Determine the (x, y) coordinate at the center of the cell enclosing the given text.  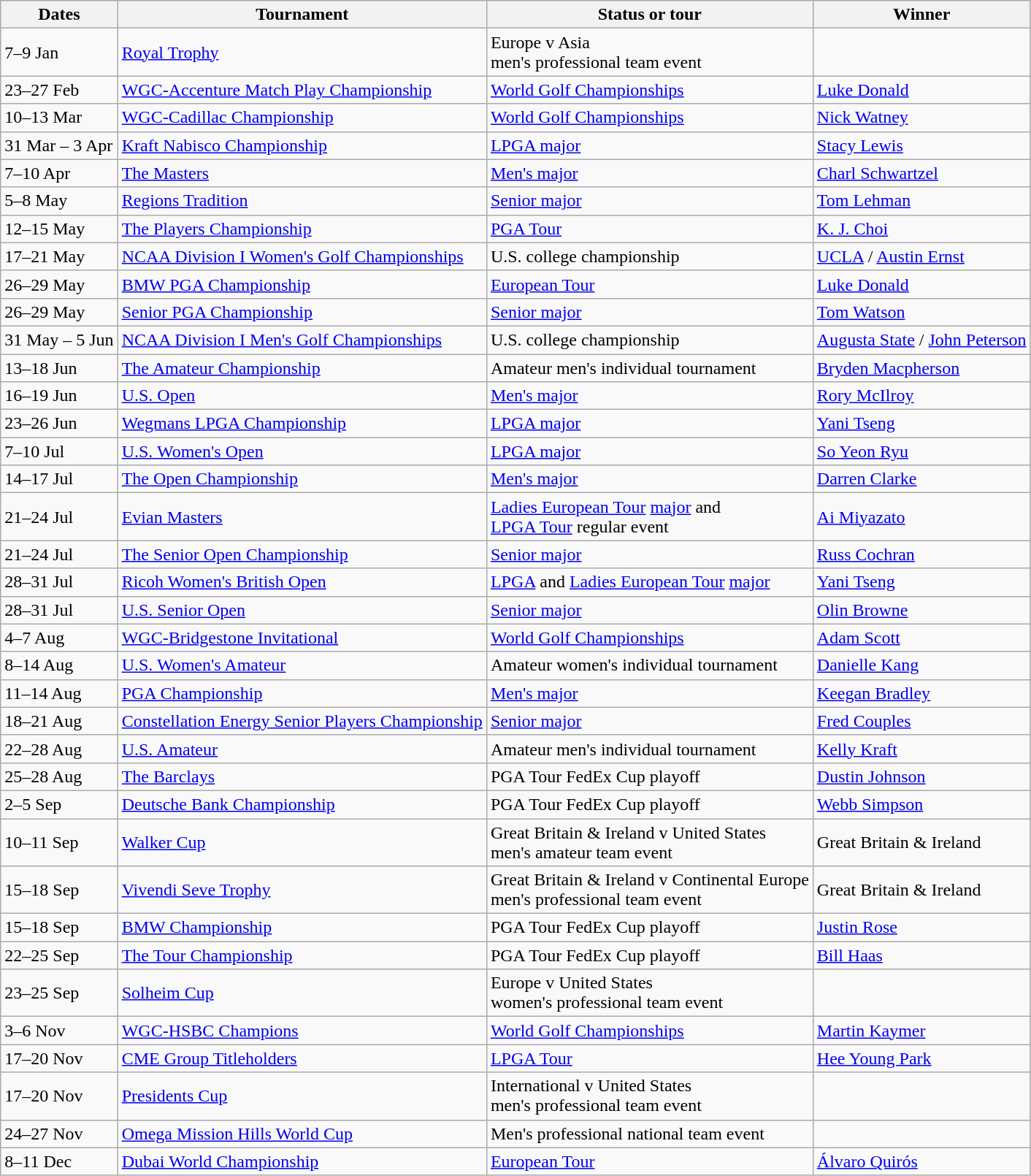
Adam Scott (921, 638)
Nick Watney (921, 118)
NCAA Division I Women's Golf Championships (302, 256)
Regions Tradition (302, 201)
18–21 Aug (59, 721)
Evian Masters (302, 517)
Men's professional national team event (650, 1134)
23–25 Sep (59, 993)
14–17 Jul (59, 479)
Wegmans LPGA Championship (302, 424)
Dates (59, 15)
7–10 Jul (59, 451)
Augusta State / John Peterson (921, 340)
Ricoh Women's British Open (302, 582)
U.S. Women's Amateur (302, 665)
The Tour Championship (302, 955)
Álvaro Quirós (921, 1161)
Winner (921, 15)
Great Britain & Ireland v Continental Europemen's professional team event (650, 890)
Darren Clarke (921, 479)
Bryden Macpherson (921, 367)
BMW Championship (302, 928)
Keegan Bradley (921, 693)
Rory McIlroy (921, 396)
Presidents Cup (302, 1096)
Ai Miyazato (921, 517)
10–13 Mar (59, 118)
31 May – 5 Jun (59, 340)
3–6 Nov (59, 1031)
BMW PGA Championship (302, 284)
13–18 Jun (59, 367)
23–27 Feb (59, 90)
31 Mar – 3 Apr (59, 145)
Charl Schwartzel (921, 173)
23–26 Jun (59, 424)
Hee Young Park (921, 1058)
WGC-Cadillac Championship (302, 118)
22–28 Aug (59, 749)
Kelly Kraft (921, 749)
Dustin Johnson (921, 776)
Royal Trophy (302, 53)
7–9 Jan (59, 53)
Europe v Asiamen's professional team event (650, 53)
Status or tour (650, 15)
U.S. Women's Open (302, 451)
Great Britain & Ireland v United Statesmen's amateur team event (650, 841)
LPGA and Ladies European Tour major (650, 582)
The Amateur Championship (302, 367)
Tom Watson (921, 312)
Russ Cochran (921, 554)
The Open Championship (302, 479)
12–15 May (59, 229)
5–8 May (59, 201)
24–27 Nov (59, 1134)
Omega Mission Hills World Cup (302, 1134)
K. J. Choi (921, 229)
Deutsche Bank Championship (302, 804)
UCLA / Austin Ernst (921, 256)
Webb Simpson (921, 804)
The Barclays (302, 776)
Europe v United Stateswomen's professional team event (650, 993)
WGC-Bridgestone Invitational (302, 638)
Bill Haas (921, 955)
16–19 Jun (59, 396)
The Senior Open Championship (302, 554)
International v United States men's professional team event (650, 1096)
Vivendi Seve Trophy (302, 890)
4–7 Aug (59, 638)
CME Group Titleholders (302, 1058)
PGA Tour (650, 229)
10–11 Sep (59, 841)
U.S. Amateur (302, 749)
2–5 Sep (59, 804)
Amateur women's individual tournament (650, 665)
NCAA Division I Men's Golf Championships (302, 340)
U.S. Senior Open (302, 610)
Solheim Cup (302, 993)
Kraft Nabisco Championship (302, 145)
8–14 Aug (59, 665)
Tom Lehman (921, 201)
17–21 May (59, 256)
Walker Cup (302, 841)
Martin Kaymer (921, 1031)
7–10 Apr (59, 173)
WGC-Accenture Match Play Championship (302, 90)
The Players Championship (302, 229)
25–28 Aug (59, 776)
WGC-HSBC Champions (302, 1031)
Fred Couples (921, 721)
Danielle Kang (921, 665)
Ladies European Tour major and LPGA Tour regular event (650, 517)
8–11 Dec (59, 1161)
22–25 Sep (59, 955)
Stacy Lewis (921, 145)
U.S. Open (302, 396)
11–14 Aug (59, 693)
PGA Championship (302, 693)
Constellation Energy Senior Players Championship (302, 721)
Olin Browne (921, 610)
Dubai World Championship (302, 1161)
LPGA Tour (650, 1058)
Tournament (302, 15)
So Yeon Ryu (921, 451)
The Masters (302, 173)
Justin Rose (921, 928)
Senior PGA Championship (302, 312)
